Locate the cell with the specified text and output its [X, Y] center coordinate. 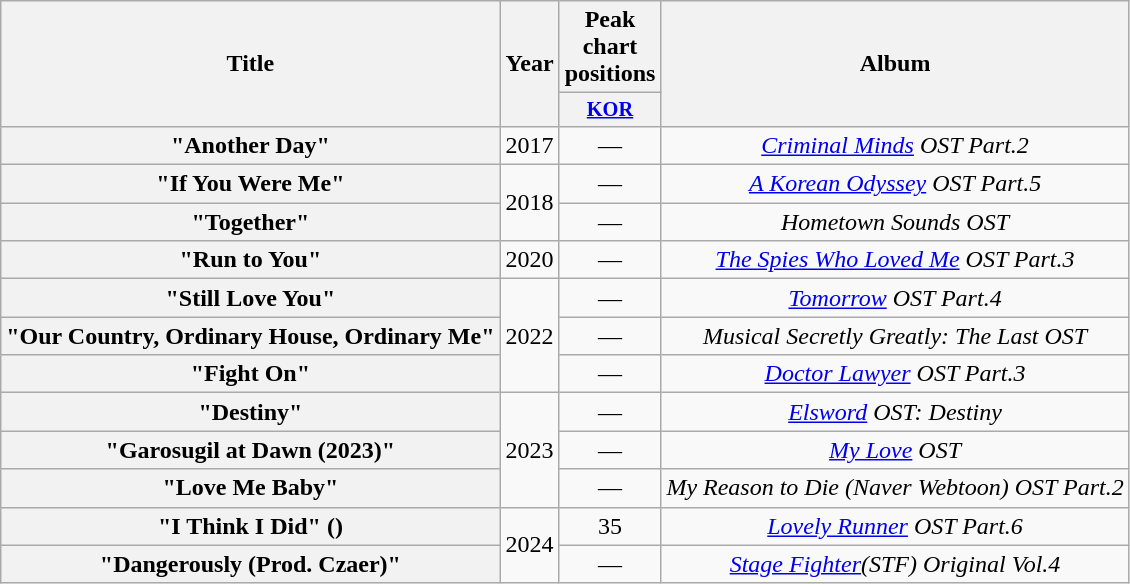
Title [250, 64]
Tomorrow OST Part.4 [895, 298]
2017 [530, 145]
A Korean Odyssey OST Part.5 [895, 184]
"I Think I Did" () [250, 526]
The Spies Who Loved Me OST Part.3 [895, 260]
KOR [610, 110]
2024 [530, 545]
"Still Love You" [250, 298]
"Our Country, Ordinary House, Ordinary Me" [250, 336]
Peak chart positions [610, 47]
2020 [530, 260]
My Reason to Die (Naver Webtoon) OST Part.2 [895, 488]
Stage Fighter(STF) Original Vol.4 [895, 564]
2018 [530, 203]
"Another Day" [250, 145]
35 [610, 526]
2023 [530, 450]
Album [895, 64]
"Garosugil at Dawn (2023)" [250, 450]
"If You Were Me" [250, 184]
"Fight On" [250, 374]
Criminal Minds OST Part.2 [895, 145]
Musical Secretly Greatly: The Last OST [895, 336]
"Love Me Baby" [250, 488]
"Run to You" [250, 260]
Year [530, 64]
Doctor Lawyer OST Part.3 [895, 374]
"Dangerously (Prod. Czaer)" [250, 564]
"Together" [250, 222]
Elsword OST: Destiny [895, 412]
Hometown Sounds OST [895, 222]
Lovely Runner OST Part.6 [895, 526]
2022 [530, 336]
My Love OST [895, 450]
"Destiny" [250, 412]
